Scan for the cell matching the given text and deliver its (x, y) coordinate at center. 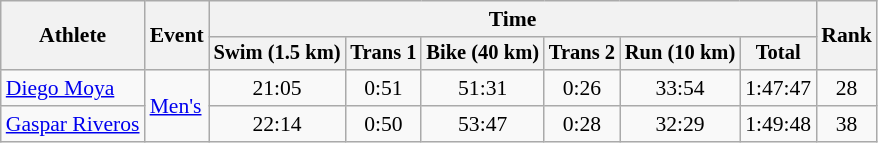
Trans 2 (582, 54)
1:49:48 (778, 124)
38 (846, 124)
Bike (40 km) (482, 54)
Rank (846, 36)
0:50 (383, 124)
Diego Moya (73, 88)
21:05 (278, 88)
Trans 1 (383, 54)
0:28 (582, 124)
Gaspar Riveros (73, 124)
0:51 (383, 88)
Total (778, 54)
0:26 (582, 88)
28 (846, 88)
1:47:47 (778, 88)
Athlete (73, 36)
Swim (1.5 km) (278, 54)
Time (513, 19)
Men's (177, 106)
Run (10 km) (680, 54)
53:47 (482, 124)
51:31 (482, 88)
33:54 (680, 88)
Event (177, 36)
32:29 (680, 124)
22:14 (278, 124)
